Determine the (X, Y) coordinate at the center of the cell enclosing the given text.  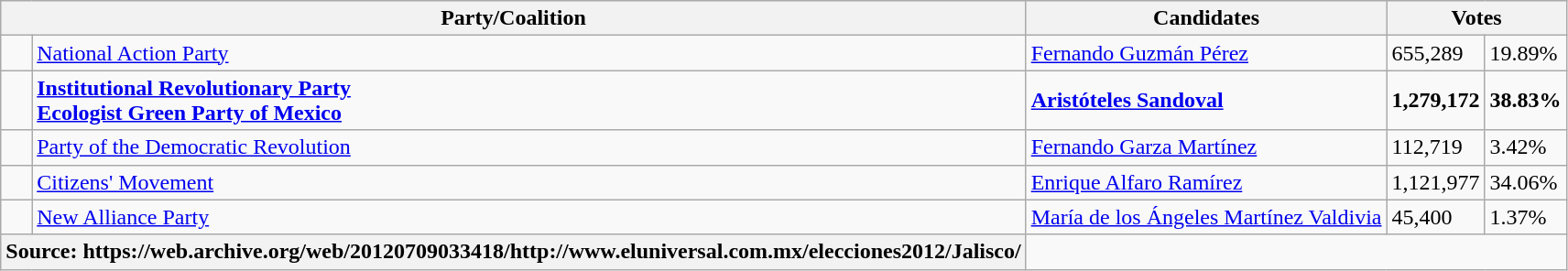
New Alliance Party (529, 217)
112,719 (1436, 147)
Source: https://web.archive.org/web/20120709033418/http://www.eluniversal.com.mx/elecciones2012/Jalisco/ (513, 252)
Enrique Alfaro Ramírez (1206, 182)
María de los Ángeles Martínez Valdivia (1206, 217)
1,279,172 (1436, 101)
19.89% (1526, 53)
45,400 (1436, 217)
Citizens' Movement (529, 182)
34.06% (1526, 182)
3.42% (1526, 147)
Institutional Revolutionary PartyEcologist Green Party of Mexico (529, 101)
1.37% (1526, 217)
Votes (1476, 18)
655,289 (1436, 53)
Aristóteles Sandoval (1206, 101)
Party of the Democratic Revolution (529, 147)
Fernando Guzmán Pérez (1206, 53)
Fernando Garza Martínez (1206, 147)
1,121,977 (1436, 182)
38.83% (1526, 101)
National Action Party (529, 53)
Candidates (1206, 18)
Party/Coalition (513, 18)
